Return the [x, y] coordinate for the center point of the cell that contains the specified text.  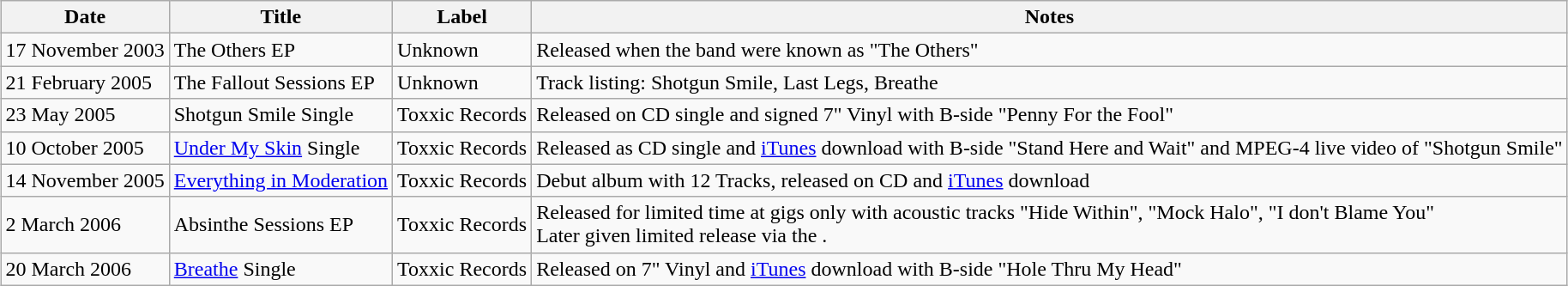
Absinthe Sessions EP [280, 225]
Shotgun Smile Single [280, 115]
Released on 7" Vinyl and iTunes download with B-side "Hole Thru My Head" [1050, 269]
Title [280, 17]
17 November 2003 [85, 50]
Released on CD single and signed 7" Vinyl with B-side "Penny For the Fool" [1050, 115]
20 March 2006 [85, 269]
23 May 2005 [85, 115]
Released for limited time at gigs only with acoustic tracks "Hide Within", "Mock Halo", "I don't Blame You"Later given limited release via the . [1050, 225]
Breathe Single [280, 269]
14 November 2005 [85, 180]
Everything in Moderation [280, 180]
Under My Skin Single [280, 148]
Debut album with 12 Tracks, released on CD and iTunes download [1050, 180]
The Fallout Sessions EP [280, 82]
Label [462, 17]
21 February 2005 [85, 82]
10 October 2005 [85, 148]
Track listing: Shotgun Smile, Last Legs, Breathe [1050, 82]
The Others EP [280, 50]
Released as CD single and iTunes download with B-side "Stand Here and Wait" and MPEG-4 live video of "Shotgun Smile" [1050, 148]
Released when the band were known as "The Others" [1050, 50]
Notes [1050, 17]
Date [85, 17]
2 March 2006 [85, 225]
